Identify which cell holds the provided text, then report its (x, y) central coordinate. 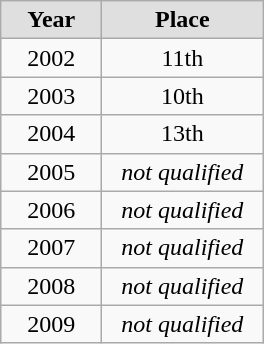
Place (182, 20)
10th (182, 96)
2002 (52, 58)
2004 (52, 134)
2006 (52, 210)
2009 (52, 324)
Year (52, 20)
2005 (52, 172)
13th (182, 134)
2003 (52, 96)
2007 (52, 248)
11th (182, 58)
2008 (52, 286)
